Pinpoint the cell where the given text exists, returning its [x, y] midpoint coordinate. 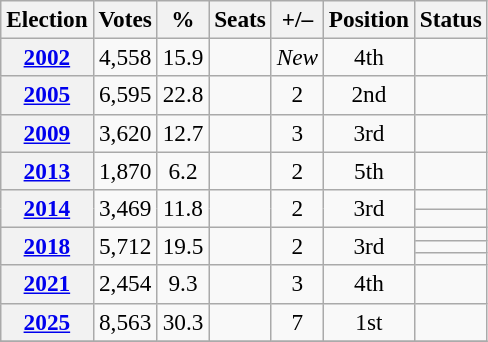
2014 [47, 208]
22.8 [183, 95]
Seats [240, 19]
6.2 [183, 170]
5,712 [125, 246]
2009 [47, 133]
30.3 [183, 322]
2,454 [125, 284]
2nd [368, 95]
2018 [47, 246]
Position [368, 19]
Status [450, 19]
2005 [47, 95]
19.5 [183, 246]
3,469 [125, 208]
12.7 [183, 133]
3,620 [125, 133]
2021 [47, 284]
% [183, 19]
4,558 [125, 57]
2025 [47, 322]
8,563 [125, 322]
5th [368, 170]
6,595 [125, 95]
9.3 [183, 284]
+/– [297, 19]
New [297, 57]
2013 [47, 170]
Election [47, 19]
1,870 [125, 170]
7 [297, 322]
11.8 [183, 208]
2002 [47, 57]
Votes [125, 19]
15.9 [183, 57]
1st [368, 322]
